Search for the cell housing the specified text and yield its [x, y] center coordinate. 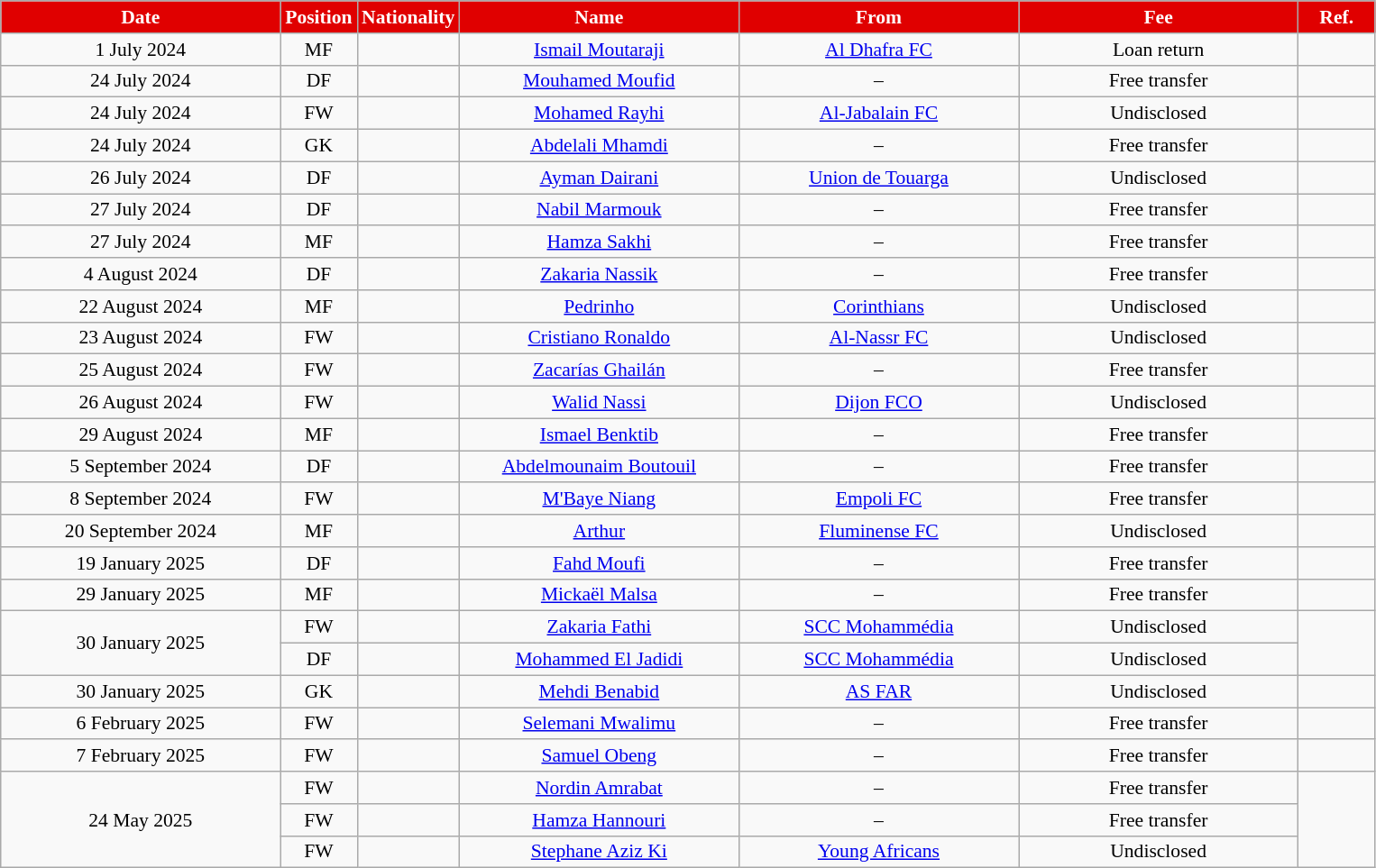
Hamza Hannouri [599, 820]
Pedrinho [599, 306]
Mouhamed Moufid [599, 81]
1 July 2024 [141, 50]
Selemani Mwalimu [599, 724]
Nordin Amrabat [599, 788]
Samuel Obeng [599, 756]
Stephane Aziz Ki [599, 852]
Loan return [1159, 50]
20 September 2024 [141, 531]
Walid Nassi [599, 403]
Date [141, 17]
Zacarías Ghailán [599, 370]
7 February 2025 [141, 756]
AS FAR [878, 691]
23 August 2024 [141, 338]
Ismael Benktib [599, 434]
Union de Touarga [878, 178]
24 May 2025 [141, 820]
26 July 2024 [141, 178]
6 February 2025 [141, 724]
Corinthians [878, 306]
Fahd Moufi [599, 563]
Mickaël Malsa [599, 595]
M'Baye Niang [599, 499]
Abdelali Mhamdi [599, 146]
Empoli FC [878, 499]
Position [319, 17]
Zakaria Fathi [599, 627]
29 August 2024 [141, 434]
Mohamed Rayhi [599, 114]
5 September 2024 [141, 467]
Nationality [408, 17]
Fluminense FC [878, 531]
Al-Nassr FC [878, 338]
22 August 2024 [141, 306]
Dijon FCO [878, 403]
26 August 2024 [141, 403]
Nabil Marmouk [599, 210]
Cristiano Ronaldo [599, 338]
19 January 2025 [141, 563]
Zakaria Nassik [599, 274]
Ismail Moutaraji [599, 50]
4 August 2024 [141, 274]
Mohammed El Jadidi [599, 660]
Abdelmounaim Boutouil [599, 467]
Name [599, 17]
25 August 2024 [141, 370]
Arthur [599, 531]
Mehdi Benabid [599, 691]
Young Africans [878, 852]
From [878, 17]
Ref. [1336, 17]
Ayman Dairani [599, 178]
Al-Jabalain FC [878, 114]
8 September 2024 [141, 499]
29 January 2025 [141, 595]
Fee [1159, 17]
Hamza Sakhi [599, 242]
Al Dhafra FC [878, 50]
